For the text-containing cell, return its midpoint in (x, y) coordinate format. 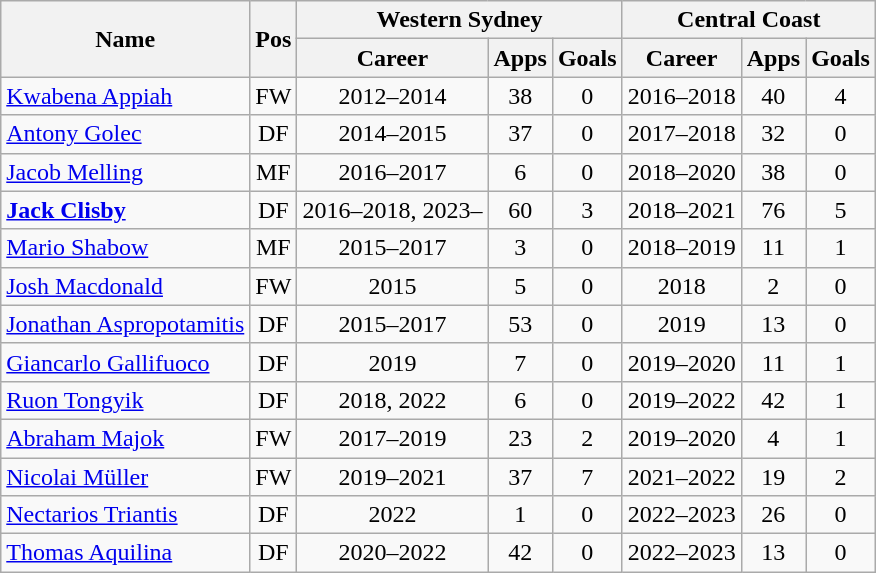
Jack Clisby (126, 210)
Pos (274, 39)
2019–2022 (682, 400)
2016–2018 (682, 96)
2021–2022 (682, 477)
2018–2019 (682, 248)
2015 (392, 286)
2014–2015 (392, 134)
Giancarlo Gallifuoco (126, 362)
32 (773, 134)
2020–2022 (392, 553)
60 (520, 210)
2012–2014 (392, 96)
40 (773, 96)
Name (126, 39)
2019–2021 (392, 477)
76 (773, 210)
19 (773, 477)
2022 (392, 515)
2018 (682, 286)
2017–2018 (682, 134)
2016–2017 (392, 172)
Ruon Tongyik (126, 400)
2016–2018, 2023– (392, 210)
Central Coast (748, 20)
Abraham Majok (126, 438)
Jonathan Aspropotamitis (126, 324)
Antony Golec (126, 134)
Josh Macdonald (126, 286)
53 (520, 324)
2018, 2022 (392, 400)
Mario Shabow (126, 248)
Nicolai Müller (126, 477)
Western Sydney (460, 20)
26 (773, 515)
Nectarios Triantis (126, 515)
Thomas Aquilina (126, 553)
2018–2021 (682, 210)
23 (520, 438)
Jacob Melling (126, 172)
Kwabena Appiah (126, 96)
2018–2020 (682, 172)
2017–2019 (392, 438)
